Output the (X, Y) coordinate of the center of the cell containing the given text.  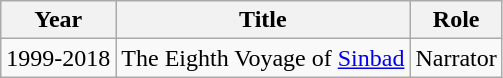
The Eighth Voyage of Sinbad (263, 58)
Year (58, 20)
Role (456, 20)
Title (263, 20)
1999-2018 (58, 58)
Narrator (456, 58)
